Return the (x, y) coordinate for the center point of the cell that contains the specified text.  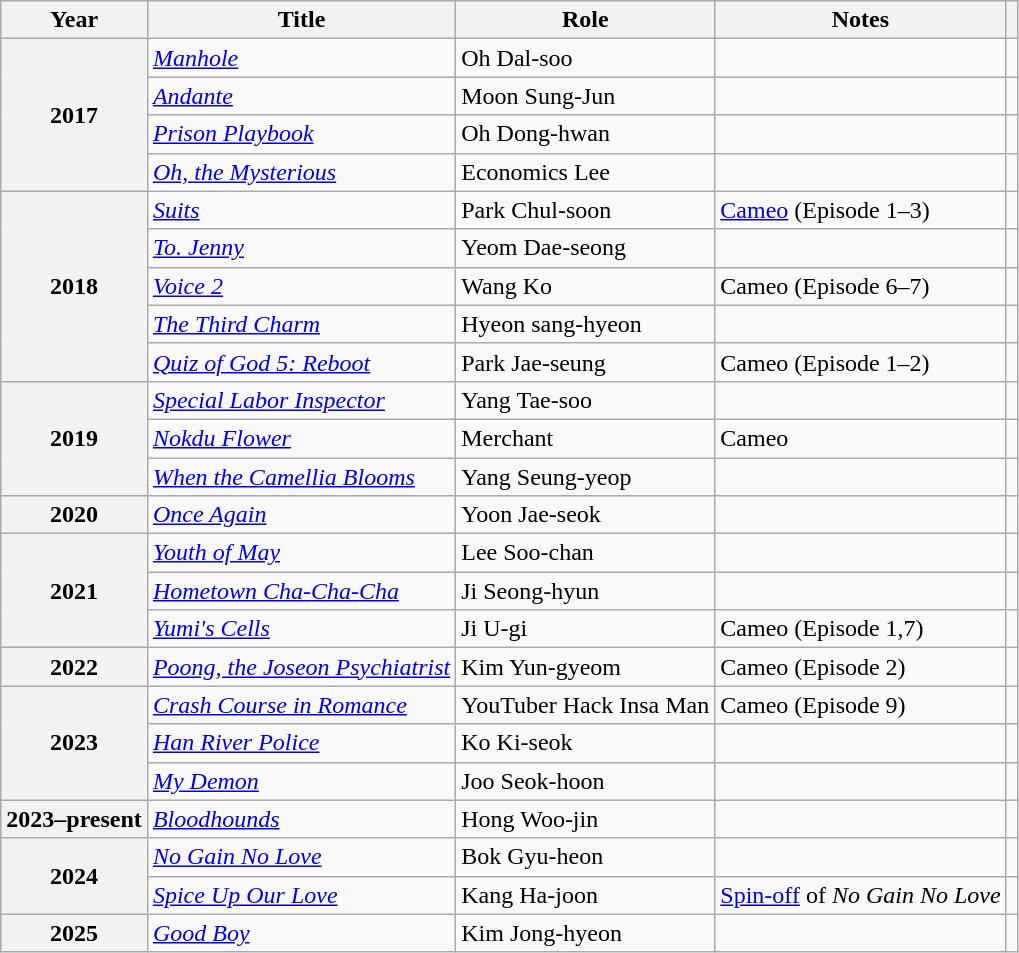
My Demon (301, 781)
Merchant (586, 438)
2017 (74, 115)
Year (74, 20)
Hong Woo-jin (586, 819)
Spice Up Our Love (301, 895)
2023–present (74, 819)
The Third Charm (301, 324)
2022 (74, 667)
Cameo (860, 438)
Oh Dal-soo (586, 58)
Suits (301, 210)
Bok Gyu-heon (586, 857)
Cameo (Episode 1–3) (860, 210)
Voice 2 (301, 286)
Oh, the Mysterious (301, 172)
Han River Police (301, 743)
Hometown Cha-Cha-Cha (301, 591)
Oh Dong-hwan (586, 134)
Cameo (Episode 6–7) (860, 286)
Ji U-gi (586, 629)
Role (586, 20)
Yeom Dae-seong (586, 248)
2023 (74, 743)
Notes (860, 20)
Once Again (301, 515)
Kim Yun-gyeom (586, 667)
To. Jenny (301, 248)
Nokdu Flower (301, 438)
Yumi's Cells (301, 629)
Cameo (Episode 2) (860, 667)
Good Boy (301, 933)
Title (301, 20)
2019 (74, 438)
Cameo (Episode 1,7) (860, 629)
Special Labor Inspector (301, 400)
Quiz of God 5: Reboot (301, 362)
Ko Ki-seok (586, 743)
Spin-off of No Gain No Love (860, 895)
Park Chul-soon (586, 210)
Kim Jong-hyeon (586, 933)
Poong, the Joseon Psychiatrist (301, 667)
2018 (74, 286)
When the Camellia Blooms (301, 477)
Joo Seok-hoon (586, 781)
Economics Lee (586, 172)
Yang Seung-yeop (586, 477)
Moon Sung-Jun (586, 96)
YouTuber Hack Insa Man (586, 705)
Crash Course in Romance (301, 705)
Lee Soo-chan (586, 553)
Prison Playbook (301, 134)
Wang Ko (586, 286)
Kang Ha-joon (586, 895)
No Gain No Love (301, 857)
Cameo (Episode 1–2) (860, 362)
Youth of May (301, 553)
Hyeon sang-hyeon (586, 324)
Yang Tae-soo (586, 400)
Bloodhounds (301, 819)
Park Jae-seung (586, 362)
2025 (74, 933)
2024 (74, 876)
2020 (74, 515)
Andante (301, 96)
Manhole (301, 58)
Yoon Jae-seok (586, 515)
2021 (74, 591)
Cameo (Episode 9) (860, 705)
Ji Seong-hyun (586, 591)
